Output the (X, Y) coordinate of the center of the cell containing the given text.  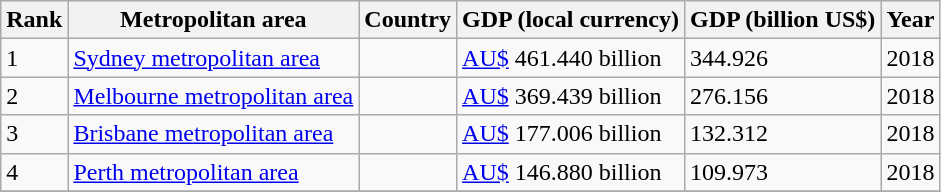
Sydney metropolitan area (214, 58)
GDP (billion US$) (782, 20)
1 (34, 58)
4 (34, 172)
Metropolitan area (214, 20)
132.312 (782, 134)
AU$ 369.439 billion (571, 96)
Perth metropolitan area (214, 172)
276.156 (782, 96)
344.926 (782, 58)
3 (34, 134)
GDP (local currency) (571, 20)
Brisbane metropolitan area (214, 134)
2 (34, 96)
Year (910, 20)
Melbourne metropolitan area (214, 96)
AU$ 461.440 billion (571, 58)
AU$ 177.006 billion (571, 134)
109.973 (782, 172)
AU$ 146.880 billion (571, 172)
Country (408, 20)
Rank (34, 20)
